Scan for the cell matching the given text and deliver its [X, Y] coordinate at center. 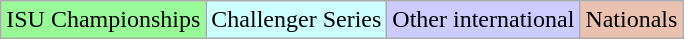
Nationals [632, 20]
Other international [484, 20]
ISU Championships [104, 20]
Challenger Series [296, 20]
